For the text-containing cell, return its midpoint in [x, y] coordinate format. 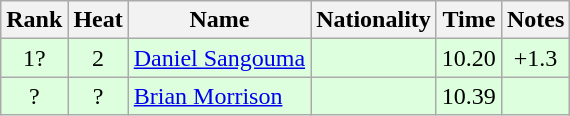
Heat [98, 20]
Notes [535, 20]
10.20 [468, 58]
Rank [34, 20]
Brian Morrison [219, 96]
10.39 [468, 96]
Daniel Sangouma [219, 58]
Time [468, 20]
Name [219, 20]
2 [98, 58]
1? [34, 58]
+1.3 [535, 58]
Nationality [374, 20]
